Detect which cell encompasses the target text, then output its (x, y) center coordinate. 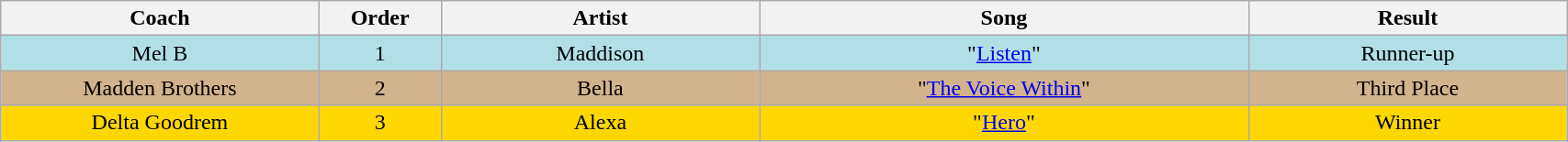
Order (380, 18)
Maddison (600, 53)
Madden Brothers (160, 88)
1 (380, 53)
Mel B (160, 53)
Delta Goodrem (160, 123)
Alexa (600, 123)
Song (1005, 18)
Bella (600, 88)
"Hero" (1005, 123)
Winner (1407, 123)
Third Place (1407, 88)
"Listen" (1005, 53)
Result (1407, 18)
2 (380, 88)
"The Voice Within" (1005, 88)
Artist (600, 18)
Coach (160, 18)
3 (380, 123)
Runner-up (1407, 53)
